Scan for the cell matching the given text and deliver its (X, Y) coordinate at center. 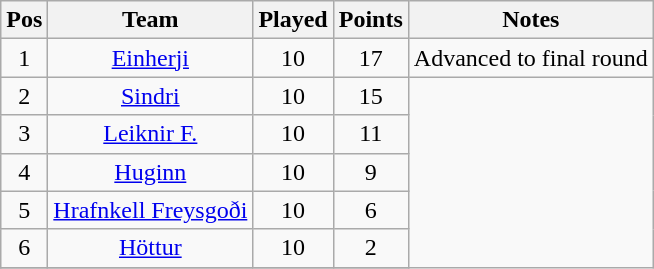
Hrafnkell Freysgoði (150, 210)
3 (24, 134)
Leiknir F. (150, 134)
Einherji (150, 58)
Points (370, 20)
11 (370, 134)
Team (150, 20)
17 (370, 58)
Notes (530, 20)
1 (24, 58)
4 (24, 172)
15 (370, 96)
Höttur (150, 248)
Played (293, 20)
Pos (24, 20)
9 (370, 172)
Huginn (150, 172)
5 (24, 210)
Sindri (150, 96)
Advanced to final round (530, 58)
